Scan for the cell matching the given text and deliver its (X, Y) coordinate at center. 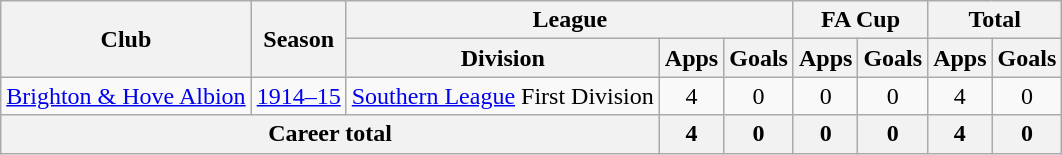
Division (502, 58)
Southern League First Division (502, 96)
Career total (330, 134)
Season (298, 39)
1914–15 (298, 96)
Total (995, 20)
League (570, 20)
Club (126, 39)
Brighton & Hove Albion (126, 96)
FA Cup (860, 20)
